Provide the (X, Y) coordinate of the cell's center where the given text is located.  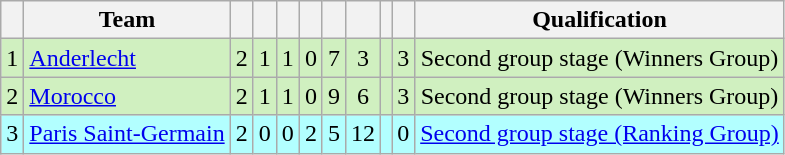
Qualification (600, 20)
Second group stage (Ranking Group) (600, 134)
Team (127, 20)
5 (334, 134)
6 (362, 96)
12 (362, 134)
9 (334, 96)
7 (334, 58)
Anderlecht (127, 58)
Paris Saint-Germain (127, 134)
Morocco (127, 96)
